Find where the given text appears and provide that cell's center as [x, y] coordinate. 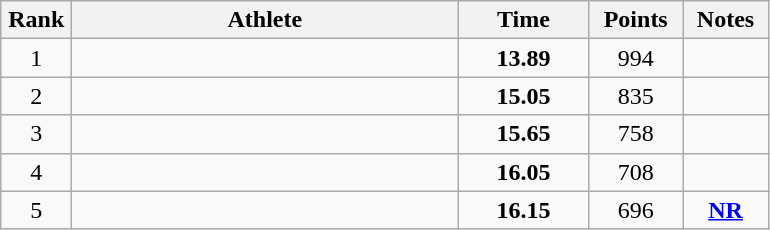
994 [636, 58]
Notes [725, 20]
15.05 [524, 96]
1 [36, 58]
Rank [36, 20]
758 [636, 134]
835 [636, 96]
Athlete [265, 20]
708 [636, 172]
16.05 [524, 172]
5 [36, 210]
NR [725, 210]
Points [636, 20]
13.89 [524, 58]
696 [636, 210]
4 [36, 172]
Time [524, 20]
15.65 [524, 134]
2 [36, 96]
3 [36, 134]
16.15 [524, 210]
